Return the (x, y) coordinate for the center point of the cell that contains the specified text.  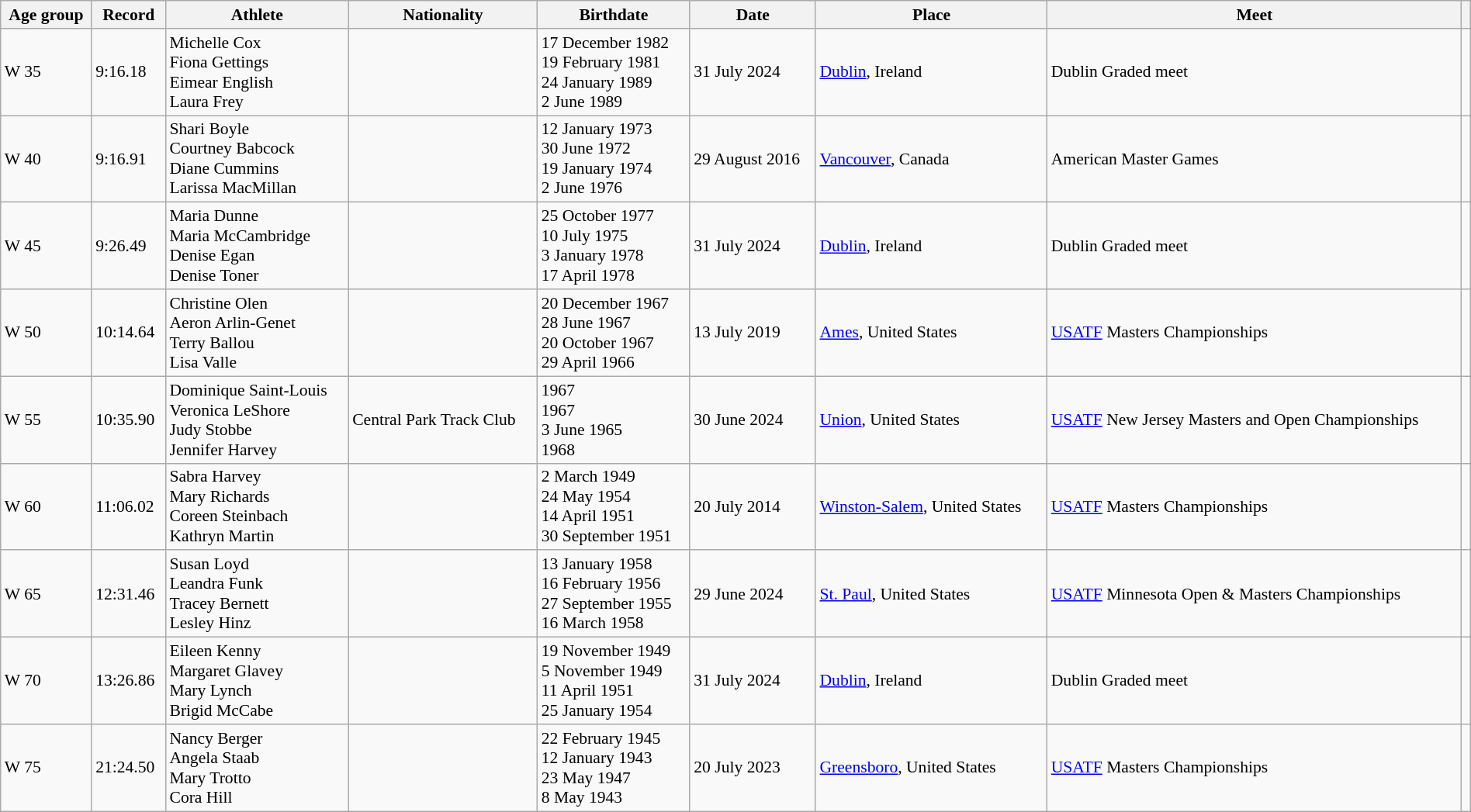
9:26.49 (129, 246)
2 March 194924 May 195414 April 195130 September 1951 (614, 506)
W 70 (47, 681)
W 75 (47, 768)
19 November 19495 November 194911 April 195125 January 1954 (614, 681)
21:24.50 (129, 768)
20 July 2023 (753, 768)
Birthdate (614, 15)
W 35 (47, 72)
Eileen KennyMargaret GlaveyMary LynchBrigid McCabe (257, 681)
13 July 2019 (753, 333)
Central Park Track Club (443, 420)
Meet (1255, 15)
10:35.90 (129, 420)
13 January 195816 February 195627 September 195516 March 1958 (614, 594)
W 55 (47, 420)
13:26.86 (129, 681)
29 August 2016 (753, 159)
Age group (47, 15)
Winston-Salem, United States (931, 506)
12 January 197330 June 197219 January 19742 June 1976 (614, 159)
9:16.91 (129, 159)
196719673 June 19651968 (614, 420)
W 40 (47, 159)
W 60 (47, 506)
USATF New Jersey Masters and Open Championships (1255, 420)
10:14.64 (129, 333)
12:31.46 (129, 594)
USATF Minnesota Open & Masters Championships (1255, 594)
W 45 (47, 246)
29 June 2024 (753, 594)
W 50 (47, 333)
Sabra HarveyMary RichardsCoreen SteinbachKathryn Martin (257, 506)
Maria DunneMaria McCambridgeDenise EganDenise Toner (257, 246)
30 June 2024 (753, 420)
Ames, United States (931, 333)
Vancouver, Canada (931, 159)
Shari BoyleCourtney BabcockDiane CumminsLarissa MacMillan (257, 159)
17 December 198219 February 198124 January 19892 June 1989 (614, 72)
Record (129, 15)
Athlete (257, 15)
20 December 196728 June 196720 October 196729 April 1966 (614, 333)
Nancy BergerAngela StaabMary TrottoCora Hill (257, 768)
20 July 2014 (753, 506)
Nationality (443, 15)
Christine OlenAeron Arlin-GenetTerry BallouLisa Valle (257, 333)
Date (753, 15)
Place (931, 15)
St. Paul, United States (931, 594)
W 65 (47, 594)
25 October 197710 July 19753 January 197817 April 1978 (614, 246)
Greensboro, United States (931, 768)
9:16.18 (129, 72)
11:06.02 (129, 506)
Dominique Saint-Louis Veronica LeShore Judy Stobbe Jennifer Harvey (257, 420)
Union, United States (931, 420)
Susan LoydLeandra FunkTracey BernettLesley Hinz (257, 594)
American Master Games (1255, 159)
Michelle CoxFiona GettingsEimear EnglishLaura Frey (257, 72)
22 February 194512 January 194323 May 19478 May 1943 (614, 768)
